Pinpoint the cell where the given text exists, returning its (X, Y) midpoint coordinate. 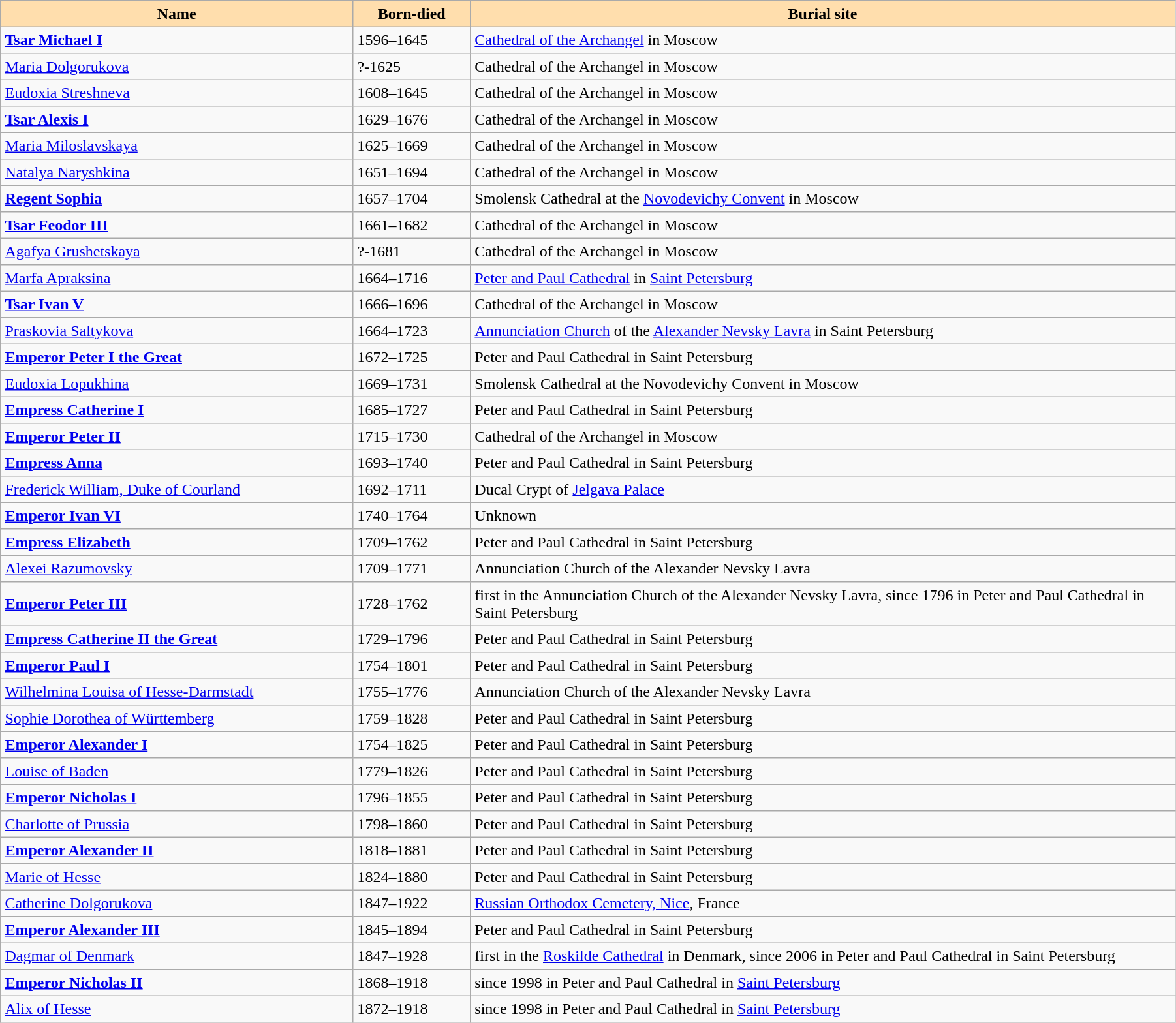
Tsar Ivan V (177, 304)
1709–1771 (412, 568)
Emperor Peter III (177, 604)
1629–1676 (412, 119)
1715–1730 (412, 436)
1608–1645 (412, 93)
?-1625 (412, 67)
Emperor Nicholas I (177, 797)
1685–1727 (412, 410)
Empress Anna (177, 463)
1845–1894 (412, 930)
Marfa Apraksina (177, 278)
Maria Dolgorukova (177, 67)
Emperor Nicholas II (177, 983)
1872–1918 (412, 1009)
Catherine Dolgorukova (177, 903)
1625–1669 (412, 145)
1818–1881 (412, 850)
1755–1776 (412, 692)
Marie of Hesse (177, 877)
1779–1826 (412, 771)
1754–1801 (412, 665)
Emperor Peter II (177, 436)
1596–1645 (412, 40)
Alexei Razumovsky (177, 568)
1666–1696 (412, 304)
1672–1725 (412, 357)
Empress Catherine II the Great (177, 639)
Ducal Crypt of Jelgava Palace (823, 489)
Burial site (823, 14)
Emperor Alexander II (177, 850)
Eudoxia Lopukhina (177, 384)
1796–1855 (412, 797)
Emperor Alexander III (177, 930)
?-1681 (412, 251)
1847–1922 (412, 903)
1824–1880 (412, 877)
Frederick William, Duke of Courland (177, 489)
Agafya Grushetskaya (177, 251)
Unknown (823, 515)
Alix of Hesse (177, 1009)
1664–1723 (412, 331)
Tsar Alexis I (177, 119)
1754–1825 (412, 744)
Praskovia Saltykova (177, 331)
1692–1711 (412, 489)
1740–1764 (412, 515)
Name (177, 14)
Louise of Baden (177, 771)
1651–1694 (412, 172)
Emperor Ivan VI (177, 515)
Dagmar of Denmark (177, 956)
Wilhelmina Louisa of Hesse-Darmstadt (177, 692)
1729–1796 (412, 639)
1798–1860 (412, 824)
1868–1918 (412, 983)
1847–1928 (412, 956)
1709–1762 (412, 542)
Born-died (412, 14)
1669–1731 (412, 384)
1728–1762 (412, 604)
1693–1740 (412, 463)
1661–1682 (412, 225)
Empress Elizabeth (177, 542)
first in the Annunciation Church of the Alexander Nevsky Lavra, since 1796 in Peter and Paul Cathedral in Saint Petersburg (823, 604)
Emperor Paul I (177, 665)
Tsar Feodor III (177, 225)
Regent Sophia (177, 198)
Eudoxia Streshneva (177, 93)
Annunciation Church of the Alexander Nevsky Lavra in Saint Petersburg (823, 331)
1664–1716 (412, 278)
Tsar Michael I (177, 40)
Emperor Peter I the Great (177, 357)
Charlotte of Prussia (177, 824)
Empress Catherine I (177, 410)
Maria Miloslavskaya (177, 145)
1759–1828 (412, 718)
first in the Roskilde Cathedral in Denmark, since 2006 in Peter and Paul Cathedral in Saint Petersburg (823, 956)
Natalya Naryshkina (177, 172)
Emperor Alexander I (177, 744)
Sophie Dorothea of Württemberg (177, 718)
Russian Orthodox Cemetery, Nice, France (823, 903)
1657–1704 (412, 198)
